Identify which cell holds the provided text, then report its [X, Y] central coordinate. 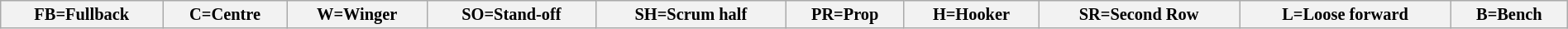
W=Winger [357, 14]
FB=Fullback [82, 14]
B=Bench [1508, 14]
L=Loose forward [1346, 14]
PR=Prop [845, 14]
H=Hooker [971, 14]
C=Centre [225, 14]
SO=Stand-off [511, 14]
SR=Second Row [1140, 14]
SH=Scrum half [691, 14]
